Pinpoint the cell where the given text exists, returning its (x, y) midpoint coordinate. 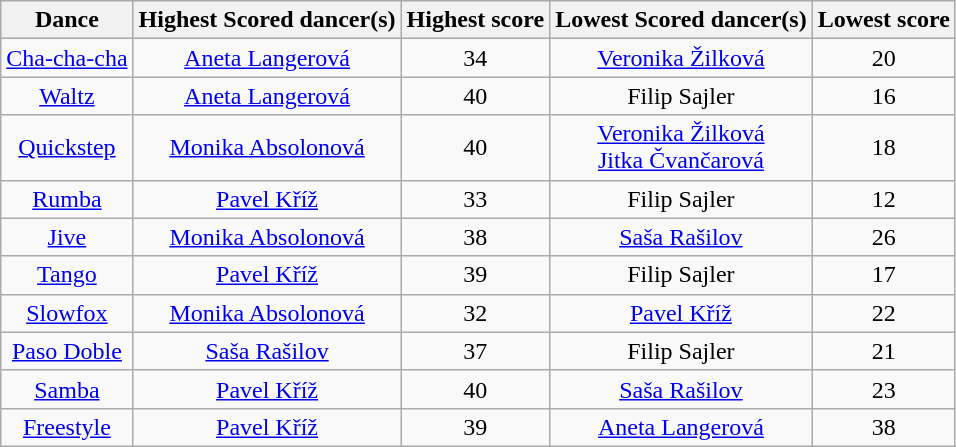
Jive (67, 237)
Tango (67, 275)
Waltz (67, 96)
Lowest Scored dancer(s) (682, 20)
Veronika Žilková (682, 58)
33 (476, 199)
Freestyle (67, 427)
34 (476, 58)
16 (884, 96)
23 (884, 389)
Cha-cha-cha (67, 58)
Lowest score (884, 20)
21 (884, 351)
32 (476, 313)
Slowfox (67, 313)
22 (884, 313)
Highest Scored dancer(s) (267, 20)
Highest score (476, 20)
Paso Doble (67, 351)
Rumba (67, 199)
12 (884, 199)
Samba (67, 389)
20 (884, 58)
Dance (67, 20)
Quickstep (67, 148)
17 (884, 275)
26 (884, 237)
37 (476, 351)
Veronika ŽilkováJitka Čvančarová (682, 148)
18 (884, 148)
